Provide the (x, y) coordinate of the cell's center where the given text is located.  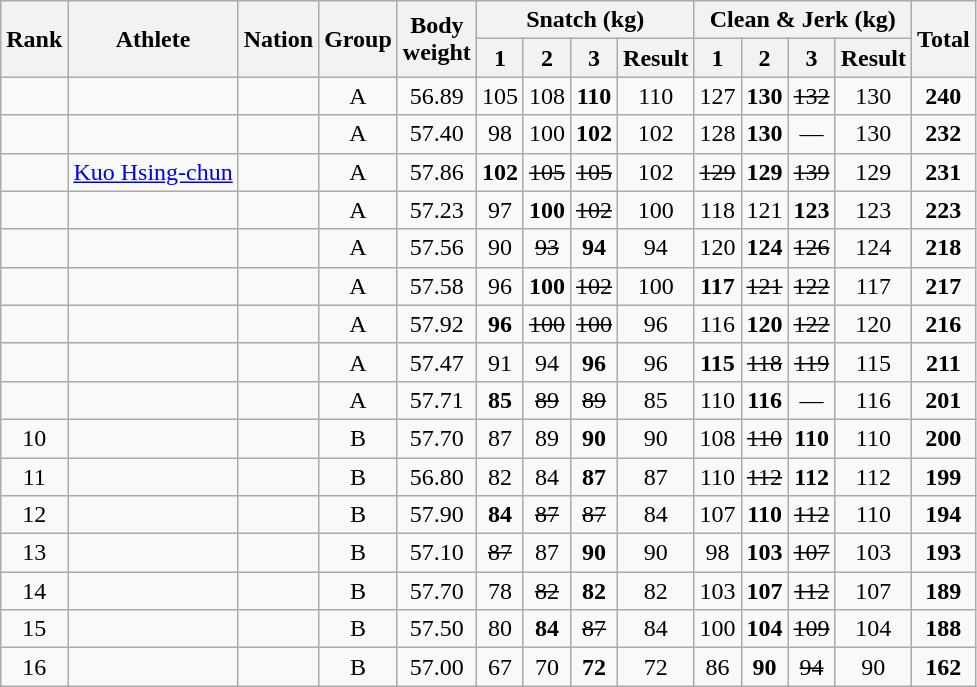
57.56 (436, 248)
217 (944, 286)
78 (500, 591)
15 (34, 629)
93 (546, 248)
126 (812, 248)
211 (944, 362)
57.90 (436, 515)
223 (944, 210)
Athlete (153, 39)
Snatch (kg) (585, 20)
57.86 (436, 172)
57.58 (436, 286)
193 (944, 553)
57.10 (436, 553)
194 (944, 515)
216 (944, 324)
14 (34, 591)
56.89 (436, 96)
Total (944, 39)
70 (546, 667)
57.00 (436, 667)
Group (358, 39)
Nation (278, 39)
139 (812, 172)
10 (34, 438)
Bodyweight (436, 39)
91 (500, 362)
57.92 (436, 324)
231 (944, 172)
201 (944, 400)
162 (944, 667)
189 (944, 591)
57.40 (436, 134)
57.71 (436, 400)
128 (718, 134)
Kuo Hsing-chun (153, 172)
97 (500, 210)
240 (944, 96)
16 (34, 667)
119 (812, 362)
13 (34, 553)
11 (34, 477)
86 (718, 667)
12 (34, 515)
232 (944, 134)
56.80 (436, 477)
67 (500, 667)
57.50 (436, 629)
218 (944, 248)
Clean & Jerk (kg) (803, 20)
127 (718, 96)
188 (944, 629)
57.47 (436, 362)
200 (944, 438)
132 (812, 96)
57.23 (436, 210)
80 (500, 629)
199 (944, 477)
109 (812, 629)
Rank (34, 39)
